Identify which cell holds the provided text, then report its [X, Y] central coordinate. 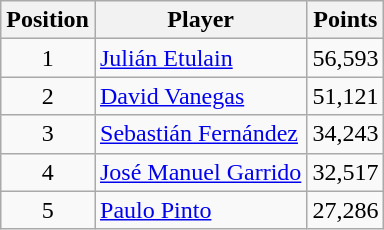
David Vanegas [200, 96]
Paulo Pinto [200, 210]
34,243 [346, 134]
Points [346, 20]
51,121 [346, 96]
32,517 [346, 172]
5 [48, 210]
Julián Etulain [200, 58]
José Manuel Garrido [200, 172]
27,286 [346, 210]
3 [48, 134]
2 [48, 96]
Position [48, 20]
56,593 [346, 58]
Player [200, 20]
4 [48, 172]
1 [48, 58]
Sebastián Fernández [200, 134]
